Pinpoint the cell where the given text exists, returning its (X, Y) midpoint coordinate. 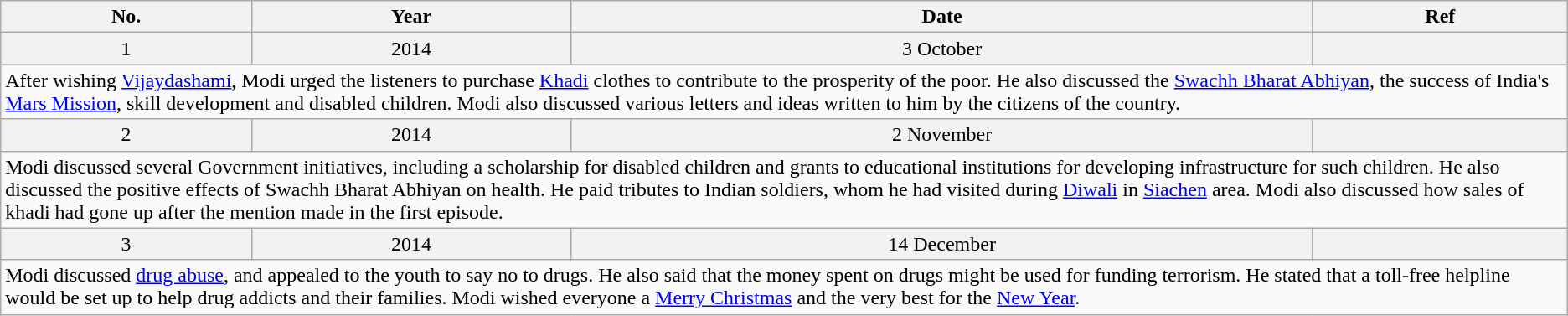
Year (410, 17)
Ref (1440, 17)
1 (126, 49)
No. (126, 17)
2 (126, 135)
2 November (942, 135)
3 (126, 244)
3 October (942, 49)
Date (942, 17)
14 December (942, 244)
